Detect which cell encompasses the target text, then output its [x, y] center coordinate. 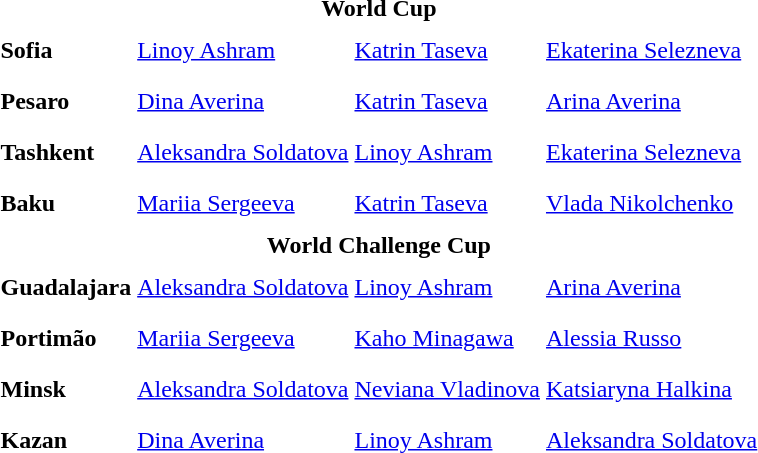
Neviana Vladinova [448, 389]
Alessia Russo [651, 338]
Dina Averina [243, 101]
Kaho Minagawa [448, 338]
Katsiaryna Halkina [651, 389]
Vlada Nikolchenko [651, 203]
